Provide the (x, y) coordinate of the cell's center where the given text is located.  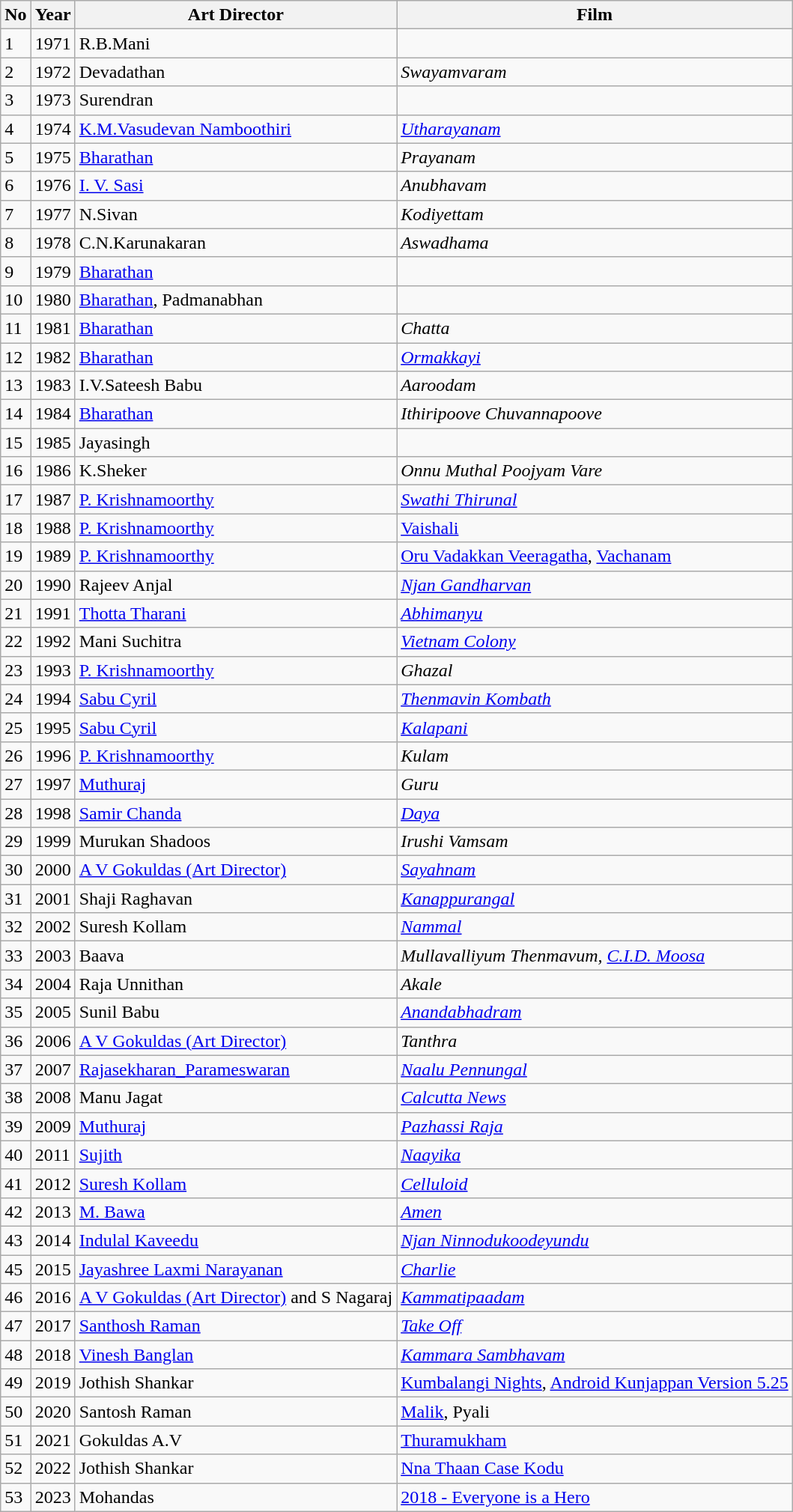
1995 (52, 727)
Film (595, 15)
1985 (52, 443)
Calcutta News (595, 1098)
Anubhavam (595, 186)
Charlie (595, 1269)
2019 (52, 1383)
8 (16, 243)
Kalapani (595, 727)
51 (16, 1440)
I. V. Sasi (235, 186)
1981 (52, 328)
16 (16, 471)
Sujith (235, 1155)
Santosh Raman (235, 1412)
3 (16, 100)
2012 (52, 1183)
43 (16, 1240)
2000 (52, 870)
1974 (52, 129)
Aaroodam (595, 386)
1973 (52, 100)
1992 (52, 642)
Celluloid (595, 1183)
1 (16, 43)
Sayahnam (595, 870)
9 (16, 271)
1977 (52, 214)
18 (16, 528)
1989 (52, 556)
1988 (52, 528)
Kammatipaadam (595, 1298)
Raja Unnithan (235, 984)
Mani Suchitra (235, 642)
31 (16, 899)
1983 (52, 386)
1979 (52, 271)
Kumbalangi Nights, Android Kunjappan Version 5.25 (595, 1383)
Kanappurangal (595, 899)
Jayasingh (235, 443)
24 (16, 699)
Aswadhama (595, 243)
2006 (52, 1041)
2001 (52, 899)
6 (16, 186)
Ormakkayi (595, 357)
2013 (52, 1212)
1984 (52, 414)
Onnu Muthal Poojyam Vare (595, 471)
4 (16, 129)
20 (16, 585)
2014 (52, 1240)
Mohandas (235, 1497)
Indulal Kaveedu (235, 1240)
46 (16, 1298)
2020 (52, 1412)
C.N.Karunakaran (235, 243)
17 (16, 500)
Pazhassi Raja (595, 1126)
Thuramukham (595, 1440)
K.M.Vasudevan Namboothiri (235, 129)
Irushi Vamsam (595, 842)
1971 (52, 43)
Surendran (235, 100)
Nna Thaan Case Kodu (595, 1469)
1990 (52, 585)
R.B.Mani (235, 43)
2 (16, 72)
M. Bawa (235, 1212)
37 (16, 1069)
Abhimanyu (595, 613)
12 (16, 357)
10 (16, 300)
40 (16, 1155)
1987 (52, 500)
13 (16, 386)
Baava (235, 956)
Kammara Sambhavam (595, 1355)
47 (16, 1326)
Njan Gandharvan (595, 585)
1986 (52, 471)
2008 (52, 1098)
42 (16, 1212)
Malik, Pyali (595, 1412)
33 (16, 956)
53 (16, 1497)
Ithiripoove Chuvannapoove (595, 414)
Prayanam (595, 157)
2021 (52, 1440)
2018 (52, 1355)
A V Gokuldas (Art Director) and S Nagaraj (235, 1298)
2009 (52, 1126)
2015 (52, 1269)
2023 (52, 1497)
Chatta (595, 328)
23 (16, 670)
2022 (52, 1469)
Thotta Tharani (235, 613)
50 (16, 1412)
Take Off (595, 1326)
Year (52, 15)
15 (16, 443)
1982 (52, 357)
Ghazal (595, 670)
45 (16, 1269)
Akale (595, 984)
2017 (52, 1326)
2005 (52, 1012)
21 (16, 613)
Jayashree Laxmi Narayanan (235, 1269)
Kodiyettam (595, 214)
Utharayanam (595, 129)
30 (16, 870)
1999 (52, 842)
Vietnam Colony (595, 642)
Art Director (235, 15)
36 (16, 1041)
5 (16, 157)
Manu Jagat (235, 1098)
Thenmavin Kombath (595, 699)
Murukan Shadoos (235, 842)
19 (16, 556)
2016 (52, 1298)
Naalu Pennungal (595, 1069)
1996 (52, 756)
7 (16, 214)
35 (16, 1012)
34 (16, 984)
1980 (52, 300)
38 (16, 1098)
1972 (52, 72)
2003 (52, 956)
41 (16, 1183)
2011 (52, 1155)
Amen (595, 1212)
Daya (595, 813)
39 (16, 1126)
Rajasekharan_Parameswaran (235, 1069)
1991 (52, 613)
49 (16, 1383)
No (16, 15)
27 (16, 784)
1978 (52, 243)
2018 - Everyone is a Hero (595, 1497)
Bharathan, Padmanabhan (235, 300)
29 (16, 842)
Swathi Thirunal (595, 500)
2007 (52, 1069)
1998 (52, 813)
Vaishali (595, 528)
11 (16, 328)
28 (16, 813)
N.Sivan (235, 214)
Guru (595, 784)
K.Sheker (235, 471)
Shaji Raghavan (235, 899)
Naayika (595, 1155)
2004 (52, 984)
Nammal (595, 927)
Mullavalliyum Thenmavum, C.I.D. Moosa (595, 956)
Njan Ninnodukoodeyundu (595, 1240)
1994 (52, 699)
Devadathan (235, 72)
22 (16, 642)
1993 (52, 670)
1975 (52, 157)
1997 (52, 784)
25 (16, 727)
14 (16, 414)
32 (16, 927)
I.V.Sateesh Babu (235, 386)
Rajeev Anjal (235, 585)
Santhosh Raman (235, 1326)
52 (16, 1469)
48 (16, 1355)
Kulam (595, 756)
26 (16, 756)
1976 (52, 186)
Oru Vadakkan Veeragatha, Vachanam (595, 556)
Sunil Babu (235, 1012)
Swayamvaram (595, 72)
Samir Chanda (235, 813)
Vinesh Banglan (235, 1355)
Tanthra (595, 1041)
2002 (52, 927)
Anandabhadram (595, 1012)
Gokuldas A.V (235, 1440)
